Locate the cell with the specified text and output its [X, Y] center coordinate. 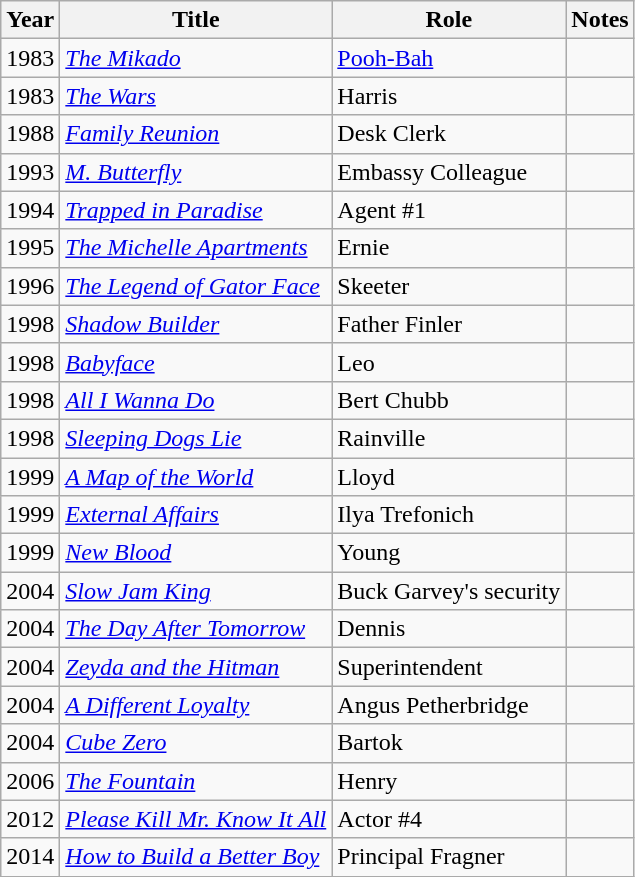
Leo [449, 362]
Desk Clerk [449, 134]
Year [30, 20]
Henry [449, 781]
2012 [30, 819]
Skeeter [449, 286]
Trapped in Paradise [196, 210]
The Wars [196, 96]
Shadow Builder [196, 324]
Babyface [196, 362]
External Affairs [196, 515]
Title [196, 20]
Please Kill Mr. Know It All [196, 819]
1988 [30, 134]
The Fountain [196, 781]
Sleeping Dogs Lie [196, 438]
1996 [30, 286]
Agent #1 [449, 210]
Actor #4 [449, 819]
Ilya Trefonich [449, 515]
Bartok [449, 743]
2006 [30, 781]
1993 [30, 172]
A Map of the World [196, 477]
Family Reunion [196, 134]
Dennis [449, 629]
Buck Garvey's security [449, 591]
Angus Petherbridge [449, 705]
Principal Fragner [449, 857]
Bert Chubb [449, 400]
The Legend of Gator Face [196, 286]
Ernie [449, 248]
The Day After Tomorrow [196, 629]
M. Butterfly [196, 172]
1995 [30, 248]
2014 [30, 857]
The Michelle Apartments [196, 248]
Young [449, 553]
Slow Jam King [196, 591]
Father Finler [449, 324]
New Blood [196, 553]
All I Wanna Do [196, 400]
Cube Zero [196, 743]
The Mikado [196, 58]
Role [449, 20]
Notes [600, 20]
A Different Loyalty [196, 705]
1994 [30, 210]
Pooh-Bah [449, 58]
Rainville [449, 438]
How to Build a Better Boy [196, 857]
Superintendent [449, 667]
Lloyd [449, 477]
Embassy Colleague [449, 172]
Zeyda and the Hitman [196, 667]
Harris [449, 96]
